Capture the cell that displays the provided text and extract its [x, y] central coordinate. 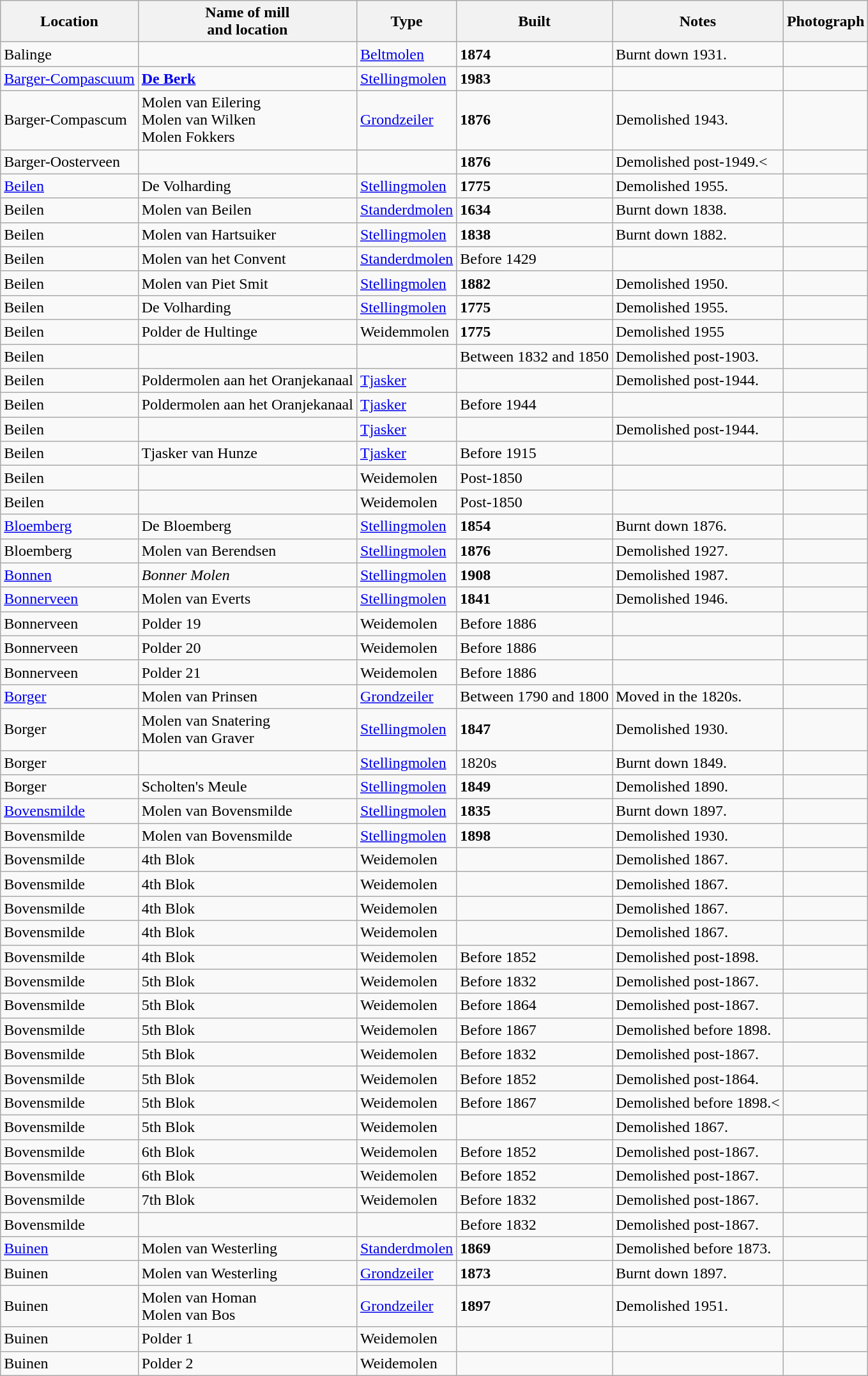
Molen van HomanMolen van Bos [247, 1306]
Demolished post-1949.< [697, 162]
Scholten's Meule [247, 787]
1820s [535, 762]
Type [406, 22]
Molen van Prinsen [247, 696]
7th Blok [247, 1200]
Bonnen [69, 575]
Polder 2 [247, 1363]
Polder de Hultinge [247, 332]
Molen van Hartsuiker [247, 234]
Demolished 1950. [697, 283]
Molen van Everts [247, 599]
Molen van SnateringMolen van Graver [247, 730]
Demolished 1890. [697, 787]
Burnt down 1876. [697, 526]
Moved in the 1820s. [697, 696]
Demolished post-1898. [697, 957]
De Berk [247, 79]
Demolished before 1898.< [697, 1103]
De Bloemberg [247, 526]
Location [69, 22]
Demolished post-1864. [697, 1078]
Before 1944 [535, 405]
Molen van Piet Smit [247, 283]
Barger-Compascum [69, 120]
Demolished 1951. [697, 1306]
Balinge [69, 54]
Molen van het Convent [247, 259]
Polder 21 [247, 672]
1847 [535, 730]
Barger-Oosterveen [69, 162]
1874 [535, 54]
Demolished before 1898. [697, 1030]
Notes [697, 22]
Demolished 1946. [697, 599]
Before 1429 [535, 259]
Molen van Berendsen [247, 551]
Demolished before 1873. [697, 1249]
1897 [535, 1306]
1841 [535, 599]
Tjasker van Hunze [247, 454]
1835 [535, 811]
Burnt down 1838. [697, 210]
1908 [535, 575]
1854 [535, 526]
Photograph [825, 22]
1838 [535, 234]
Polder 19 [247, 623]
Built [535, 22]
Burnt down 1849. [697, 762]
Bonner Molen [247, 575]
Demolished 1943. [697, 120]
Before 1864 [535, 1005]
Between 1832 and 1850 [535, 356]
Burnt down 1882. [697, 234]
Weidemmolen [406, 332]
1873 [535, 1273]
Polder 1 [247, 1339]
Demolished 1955 [697, 332]
Demolished 1927. [697, 551]
Demolished 1987. [697, 575]
Before 1915 [535, 454]
Between 1790 and 1800 [535, 696]
Molen van Beilen [247, 210]
Demolished post-1903. [697, 356]
1983 [535, 79]
Burnt down 1931. [697, 54]
1882 [535, 283]
Beltmolen [406, 54]
1898 [535, 836]
Polder 20 [247, 648]
1634 [535, 210]
1849 [535, 787]
Molen van EileringMolen van WilkenMolen Fokkers [247, 120]
Name of milland location [247, 22]
Barger-Compascuum [69, 79]
1869 [535, 1249]
